Detect which cell encompasses the target text, then output its (x, y) center coordinate. 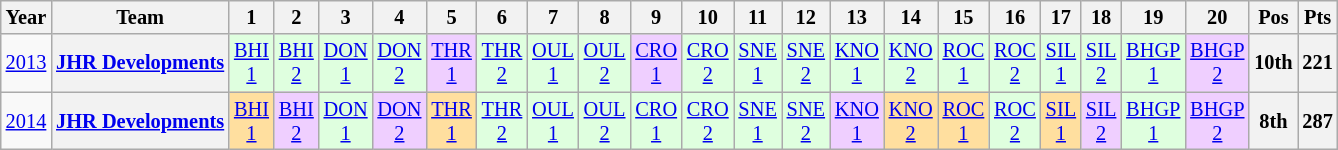
5 (451, 17)
3 (346, 17)
18 (1101, 17)
Team (140, 17)
9 (656, 17)
7 (553, 17)
4 (399, 17)
11 (758, 17)
2 (296, 17)
14 (911, 17)
16 (1015, 17)
2013 (26, 63)
17 (1061, 17)
13 (857, 17)
Pos (1273, 17)
Pts (1318, 17)
6 (502, 17)
287 (1318, 121)
19 (1153, 17)
15 (964, 17)
10th (1273, 63)
221 (1318, 63)
8th (1273, 121)
1 (252, 17)
12 (806, 17)
2014 (26, 121)
10 (708, 17)
8 (605, 17)
Year (26, 17)
20 (1217, 17)
